Find where the given text appears and provide that cell's center as [x, y] coordinate. 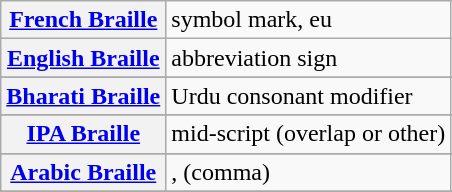
mid-script (overlap or other) [308, 134]
Urdu consonant modifier [308, 96]
IPA Braille [84, 134]
symbol mark, eu [308, 20]
, (comma) [308, 172]
Bharati Braille [84, 96]
English Braille [84, 58]
abbreviation sign [308, 58]
Arabic Braille [84, 172]
French Braille [84, 20]
